Capture the cell that displays the provided text and extract its (X, Y) central coordinate. 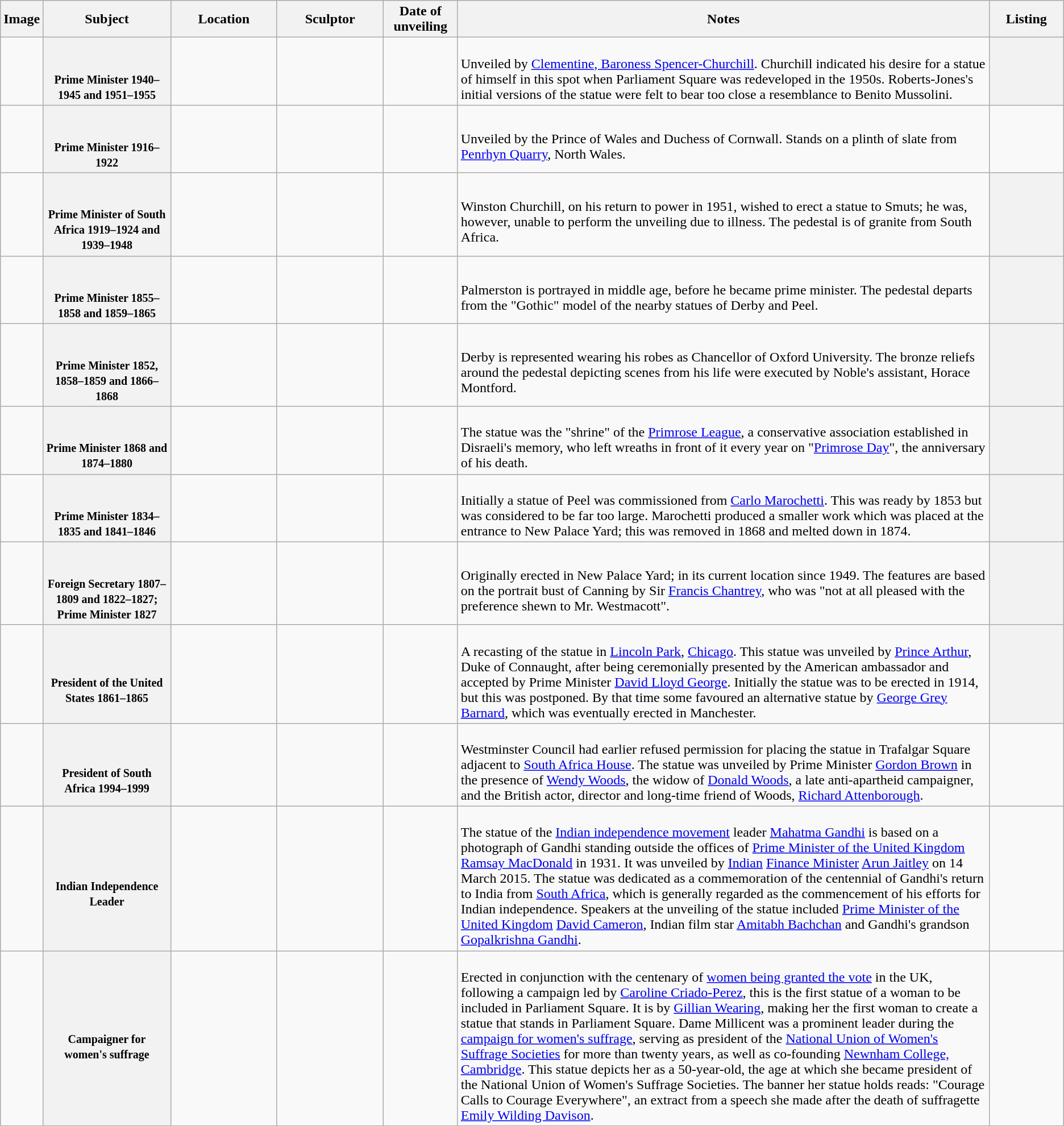
President of the United States 1861–1865 (107, 674)
Date of unveiling (421, 19)
Notes (723, 19)
Unveiled by the Prince of Wales and Duchess of Cornwall. Stands on a plinth of slate from Penrhyn Quarry, North Wales. (723, 139)
Prime Minister 1855–1858 and 1859–1865 (107, 290)
President of South Africa 1994–1999 (107, 764)
Prime Minister 1916–1922 (107, 139)
Prime Minister 1940–1945 and 1951–1955 (107, 72)
Prime Minister 1868 and 1874–1880 (107, 440)
Subject (107, 19)
Prime Minister 1834–1835 and 1841–1846 (107, 508)
Indian Independence Leader (107, 878)
Prime Minister 1852, 1858–1859 and 1866–1868 (107, 365)
Location (224, 19)
Image (22, 19)
Listing (1026, 19)
Foreign Secretary 1807–1809 and 1822–1827; Prime Minister 1827 (107, 583)
Campaigner for women's suffrage (107, 1038)
Prime Minister of South Africa 1919–1924 and 1939–1948 (107, 214)
Sculptor (330, 19)
